Find where the given text appears and provide that cell's center as [x, y] coordinate. 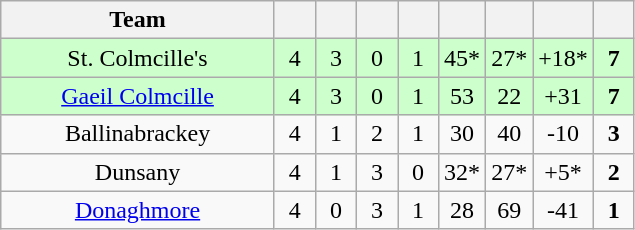
69 [510, 210]
+18* [564, 58]
St. Colmcille's [138, 58]
-10 [564, 134]
28 [462, 210]
-41 [564, 210]
32* [462, 172]
Gaeil Colmcille [138, 96]
Donaghmore [138, 210]
22 [510, 96]
Ballinabrackey [138, 134]
45* [462, 58]
Team [138, 20]
40 [510, 134]
53 [462, 96]
+5* [564, 172]
Dunsany [138, 172]
30 [462, 134]
+31 [564, 96]
